Determine the [x, y] coordinate at the center of the cell enclosing the given text.  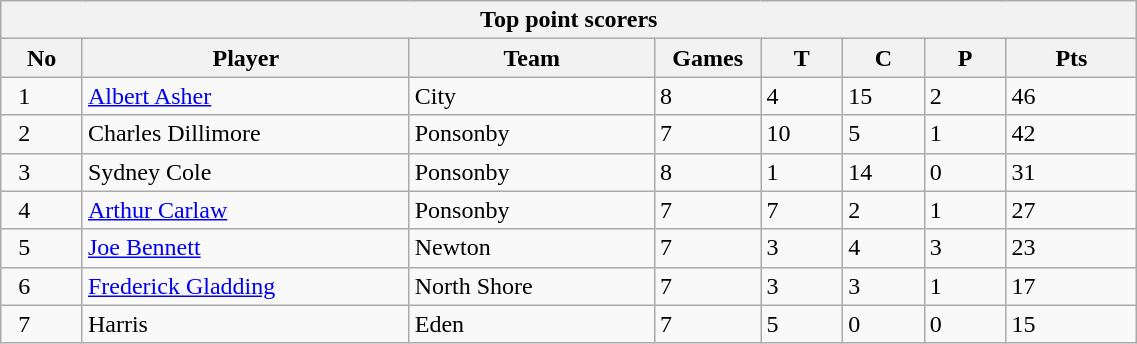
27 [1072, 210]
10 [802, 134]
No [42, 58]
14 [884, 172]
City [532, 96]
Sydney Cole [246, 172]
Games [708, 58]
17 [1072, 286]
Player [246, 58]
Frederick Gladding [246, 286]
T [802, 58]
C [884, 58]
Harris [246, 324]
6 [42, 286]
Charles Dillimore [246, 134]
Pts [1072, 58]
Joe Bennett [246, 248]
Team [532, 58]
P [965, 58]
Top point scorers [569, 20]
23 [1072, 248]
Arthur Carlaw [246, 210]
46 [1072, 96]
North Shore [532, 286]
Newton [532, 248]
Albert Asher [246, 96]
Eden [532, 324]
42 [1072, 134]
31 [1072, 172]
